Determine the [x, y] coordinate at the center of the cell enclosing the given text.  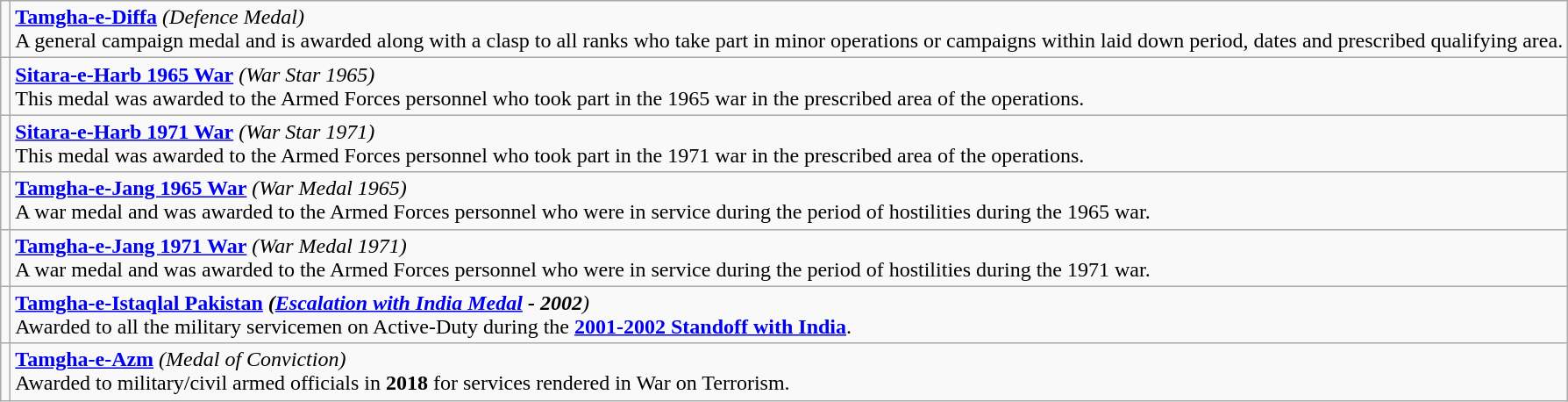
Tamgha-e-Azm (Medal of Conviction)Awarded to military/civil armed officials in 2018 for services rendered in War on Terrorism. [789, 372]
